Return (X, Y) of the center of cell containing provided text 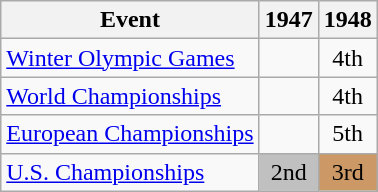
1947 (288, 20)
2nd (288, 172)
1948 (348, 20)
U.S. Championships (130, 172)
Event (130, 20)
European Championships (130, 134)
World Championships (130, 96)
5th (348, 134)
3rd (348, 172)
Winter Olympic Games (130, 58)
